Detect which cell encompasses the target text, then output its [X, Y] center coordinate. 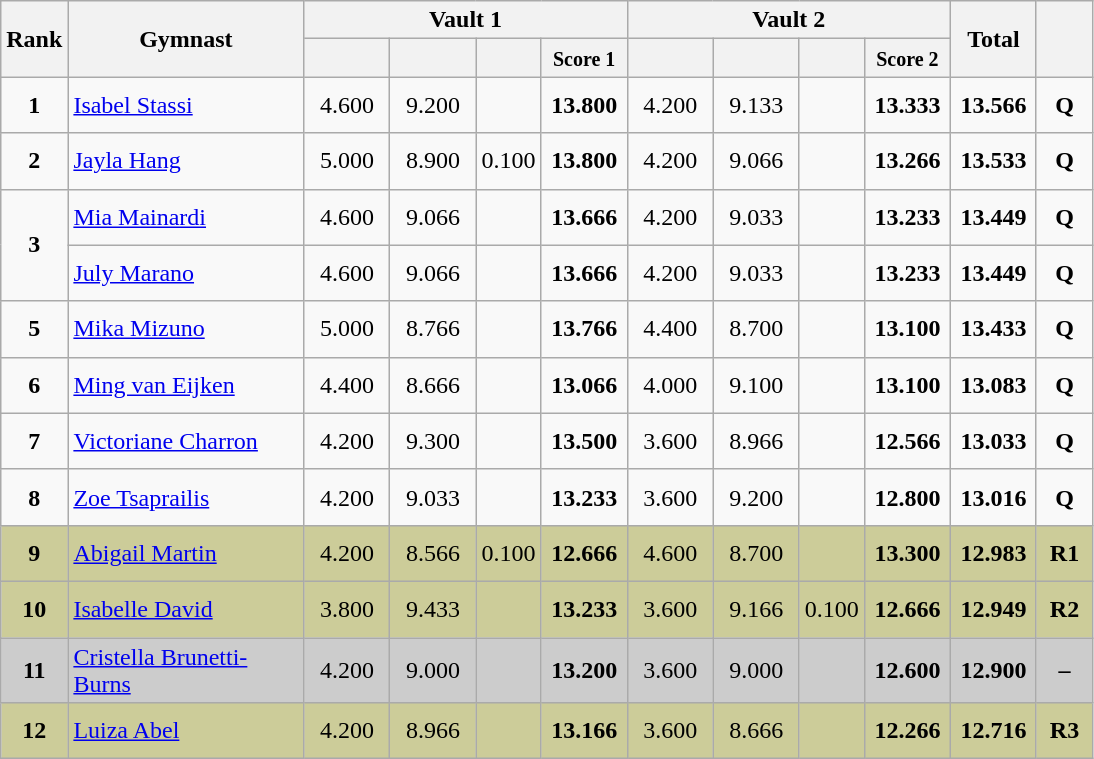
13.333 [907, 105]
8.766 [433, 329]
13.033 [993, 441]
12.716 [993, 731]
9.433 [433, 609]
11 [34, 670]
1 [34, 105]
13.066 [584, 385]
10 [34, 609]
13.566 [993, 105]
12 [34, 731]
12.949 [993, 609]
Cristella Brunetti-Burns [186, 670]
Abigail Martin [186, 553]
Isabelle David [186, 609]
Total [993, 39]
13.766 [584, 329]
13.083 [993, 385]
12.566 [907, 441]
7 [34, 441]
– [1064, 670]
8.900 [433, 161]
5 [34, 329]
3.800 [347, 609]
8 [34, 497]
13.500 [584, 441]
Isabel Stassi [186, 105]
9.166 [756, 609]
R1 [1064, 553]
13.200 [584, 670]
9.100 [756, 385]
Ming van Eijken [186, 385]
13.533 [993, 161]
4.000 [670, 385]
Mia Mainardi [186, 217]
Zoe Tsaprailis [186, 497]
13.166 [584, 731]
12.266 [907, 731]
Jayla Hang [186, 161]
R2 [1064, 609]
Rank [34, 39]
Gymnast [186, 39]
12.983 [993, 553]
2 [34, 161]
12.900 [993, 670]
9 [34, 553]
Score 1 [584, 58]
12.600 [907, 670]
12.800 [907, 497]
3 [34, 245]
Vault 2 [788, 20]
Victoriane Charron [186, 441]
July Marano [186, 273]
8.566 [433, 553]
13.433 [993, 329]
R3 [1064, 731]
9.133 [756, 105]
Mika Mizuno [186, 329]
13.016 [993, 497]
13.300 [907, 553]
13.266 [907, 161]
Score 2 [907, 58]
Vault 1 [466, 20]
Luiza Abel [186, 731]
9.300 [433, 441]
6 [34, 385]
